Identify which cell holds the provided text, then report its [X, Y] central coordinate. 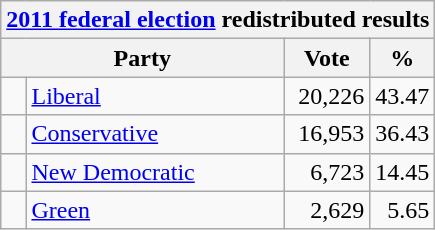
2011 federal election redistributed results [218, 20]
36.43 [402, 134]
Vote [327, 58]
6,723 [327, 172]
2,629 [327, 210]
Green [155, 210]
20,226 [327, 96]
New Democratic [155, 172]
43.47 [402, 96]
% [402, 58]
14.45 [402, 172]
Liberal [155, 96]
Conservative [155, 134]
Party [142, 58]
16,953 [327, 134]
5.65 [402, 210]
